Determine the [X, Y] coordinate at the center of the cell enclosing the given text.  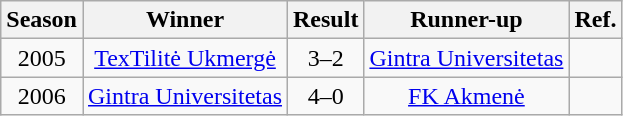
FK Akmenė [466, 96]
3–2 [326, 58]
Result [326, 20]
Ref. [596, 20]
Season [42, 20]
TexTilitė Ukmergė [184, 58]
4–0 [326, 96]
Winner [184, 20]
2006 [42, 96]
Runner-up [466, 20]
2005 [42, 58]
